Provide the (x, y) coordinate of the cell's center where the given text is located.  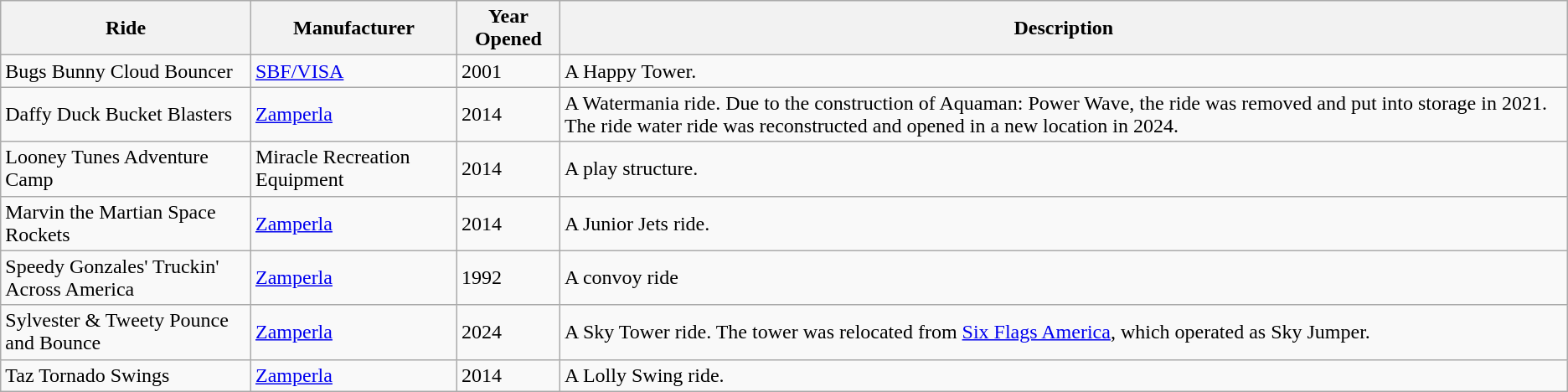
SBF/VISA (353, 71)
Year Opened (508, 28)
Looney Tunes Adventure Camp (126, 169)
Miracle Recreation Equipment (353, 169)
Bugs Bunny Cloud Bouncer (126, 71)
A Sky Tower ride. The tower was relocated from Six Flags America, which operated as Sky Jumper. (1064, 332)
A Junior Jets ride. (1064, 223)
A convoy ride (1064, 278)
2024 (508, 332)
Sylvester & Tweety Pounce and Bounce (126, 332)
Manufacturer (353, 28)
Description (1064, 28)
A Lolly Swing ride. (1064, 375)
Ride (126, 28)
Speedy Gonzales' Truckin' Across America (126, 278)
1992 (508, 278)
Marvin the Martian Space Rockets (126, 223)
A Happy Tower. (1064, 71)
2001 (508, 71)
A play structure. (1064, 169)
Daffy Duck Bucket Blasters (126, 114)
Taz Tornado Swings (126, 375)
